Return [X, Y] of the center of cell containing provided text 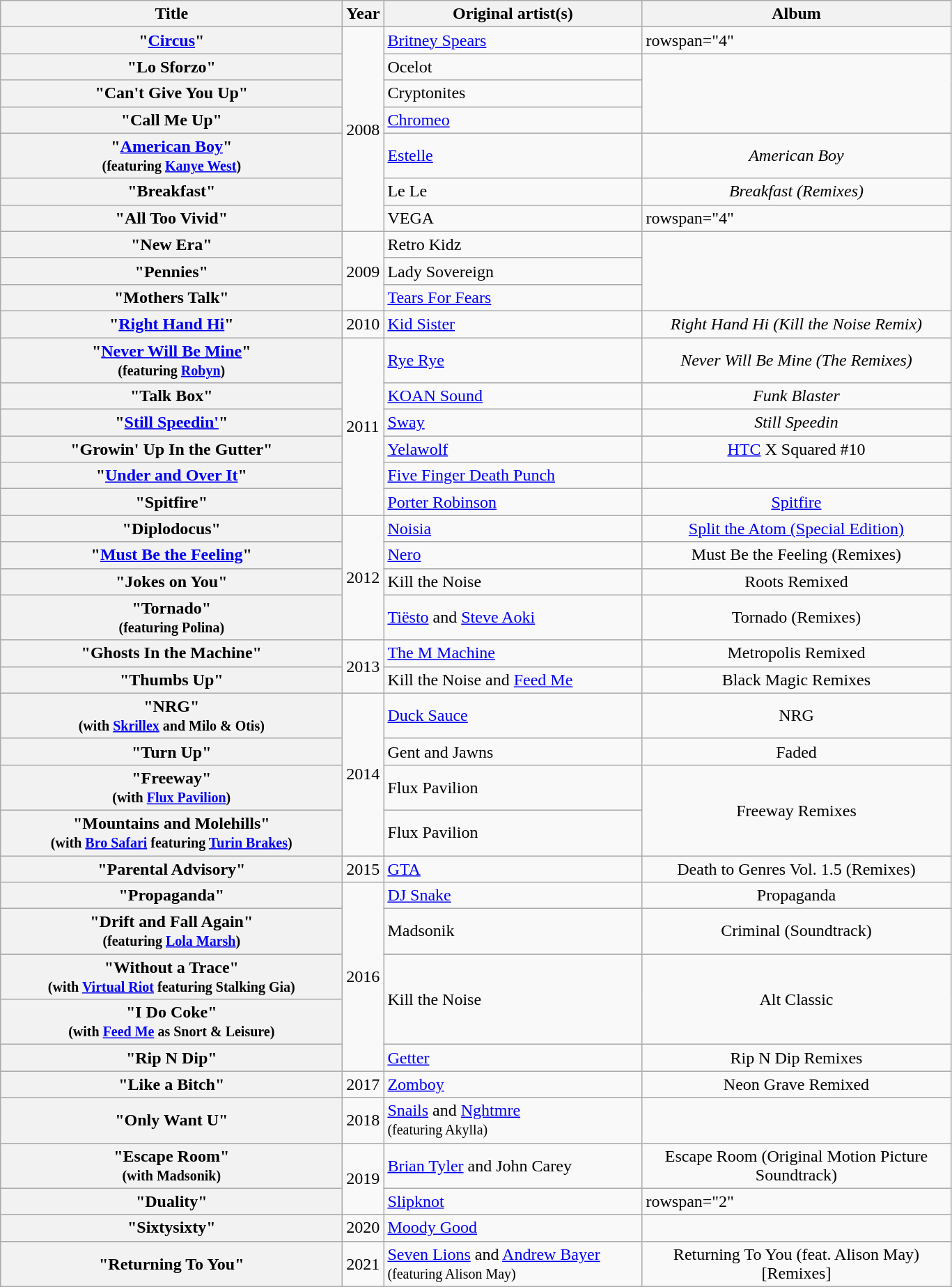
"Lo Sforzo" [171, 67]
2017 [364, 1084]
"Returning To You" [171, 1263]
"Talk Box" [171, 396]
Propaganda [797, 896]
"Ghosts In the Machine" [171, 653]
Still Speedin [797, 423]
Tornado (Remixes) [797, 617]
Funk Blaster [797, 396]
NRG [797, 716]
Getter [513, 1058]
2013 [364, 666]
Nero [513, 555]
Duck Sauce [513, 716]
Must Be the Feeling (Remixes) [797, 555]
Roots Remixed [797, 582]
"Tornado"(featuring Polina) [171, 617]
Rye Rye [513, 359]
"Call Me Up" [171, 120]
"Circus" [171, 40]
Title [171, 14]
"Thumbs Up" [171, 680]
"Freeway"(with Flux Pavilion) [171, 787]
Five Finger Death Punch [513, 476]
Criminal (Soundtrack) [797, 932]
"American Boy"(featuring Kanye West) [171, 156]
Estelle [513, 156]
Breakfast (Remixes) [797, 192]
2008 [364, 130]
Madsonik [513, 932]
Moody Good [513, 1228]
"Never Will Be Mine"(featuring Robyn) [171, 359]
American Boy [797, 156]
Spitfire [797, 502]
2014 [364, 774]
"Propaganda" [171, 896]
Split the Atom (Special Edition) [797, 529]
2020 [364, 1228]
2011 [364, 426]
Year [364, 14]
"Right Hand Hi" [171, 324]
Noisia [513, 529]
Slipknot [513, 1201]
Chromeo [513, 120]
Britney Spears [513, 40]
The M Machine [513, 653]
Rip N Dip Remixes [797, 1058]
Tiësto and Steve Aoki [513, 617]
Lady Sovereign [513, 271]
rowspan="2" [797, 1201]
"All Too Vivid" [171, 218]
"Jokes on You" [171, 582]
Black Magic Remixes [797, 680]
Retro Kidz [513, 244]
"Without a Trace"(with Virtual Riot featuring Stalking Gia) [171, 976]
VEGA [513, 218]
2019 [364, 1178]
Faded [797, 751]
Returning To You (feat. Alison May) [Remixes] [797, 1263]
2018 [364, 1120]
"Parental Advisory" [171, 868]
2021 [364, 1263]
Album [797, 14]
Sway [513, 423]
"Diplodocus" [171, 529]
2015 [364, 868]
Le Le [513, 192]
"Mothers Talk" [171, 297]
"Drift and Fall Again"(featuring Lola Marsh) [171, 932]
Tears For Fears [513, 297]
"Turn Up" [171, 751]
Yelawolf [513, 449]
"Still Speedin'" [171, 423]
"I Do Coke"(with Feed Me as Snort & Leisure) [171, 1022]
"Duality" [171, 1201]
"Must Be the Feeling" [171, 555]
Cryptonites [513, 93]
Never Will Be Mine (The Remixes) [797, 359]
"Under and Over It" [171, 476]
Porter Robinson [513, 502]
Freeway Remixes [797, 810]
Neon Grave Remixed [797, 1084]
"Spitfire" [171, 502]
"NRG"(with Skrillex and Milo & Otis) [171, 716]
"Pennies" [171, 271]
Seven Lions and Andrew Bayer (featuring Alison May) [513, 1263]
Escape Room (Original Motion Picture Soundtrack) [797, 1166]
"Escape Room" (with Madsonik) [171, 1166]
2010 [364, 324]
Zomboy [513, 1084]
Kid Sister [513, 324]
"Sixtysixty" [171, 1228]
GTA [513, 868]
DJ Snake [513, 896]
2016 [364, 976]
2009 [364, 271]
"Only Want U" [171, 1120]
Brian Tyler and John Carey [513, 1166]
Kill the Noise and Feed Me [513, 680]
Original artist(s) [513, 14]
"Growin' Up In the Gutter" [171, 449]
Gent and Jawns [513, 751]
Metropolis Remixed [797, 653]
KOAN Sound [513, 396]
Alt Classic [797, 999]
"Rip N Dip" [171, 1058]
"Like a Bitch" [171, 1084]
Death to Genres Vol. 1.5 (Remixes) [797, 868]
Right Hand Hi (Kill the Noise Remix) [797, 324]
"New Era" [171, 244]
Snails and Nghtmre (featuring Akylla) [513, 1120]
"Mountains and Molehills"(with Bro Safari featuring Turin Brakes) [171, 833]
2012 [364, 578]
"Can't Give You Up" [171, 93]
Ocelot [513, 67]
"Breakfast" [171, 192]
HTC X Squared #10 [797, 449]
